Output the (x, y) coordinate of the center of the cell containing the given text.  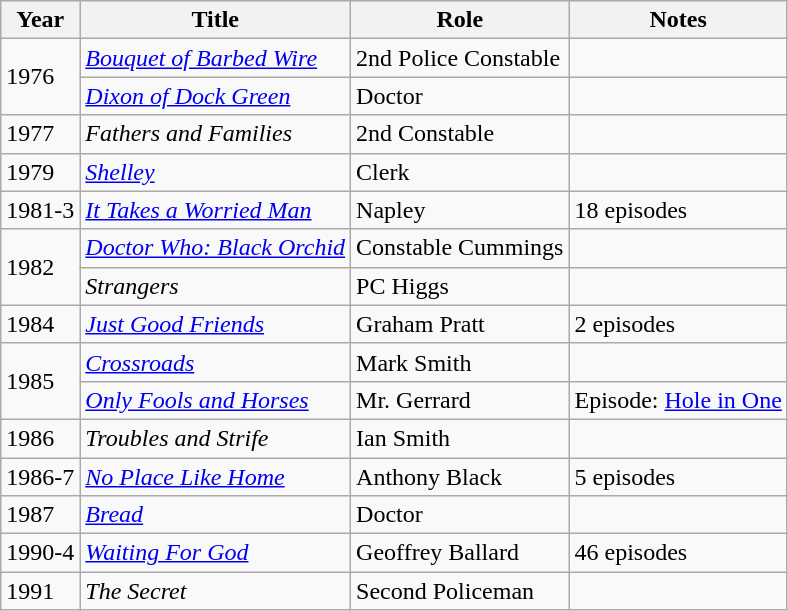
1985 (40, 381)
1982 (40, 267)
Episode: Hole in One (678, 400)
Bread (216, 515)
Clerk (460, 172)
Doctor Who: Black Orchid (216, 248)
Mark Smith (460, 362)
1991 (40, 591)
5 episodes (678, 477)
2nd Police Constable (460, 58)
1977 (40, 134)
Napley (460, 210)
1987 (40, 515)
Anthony Black (460, 477)
2 episodes (678, 324)
Just Good Friends (216, 324)
Strangers (216, 286)
18 episodes (678, 210)
1981-3 (40, 210)
Graham Pratt (460, 324)
Notes (678, 20)
Second Policeman (460, 591)
1986 (40, 438)
1986-7 (40, 477)
Shelley (216, 172)
1979 (40, 172)
Troubles and Strife (216, 438)
Geoffrey Ballard (460, 553)
1990-4 (40, 553)
46 episodes (678, 553)
PC Higgs (460, 286)
Dixon of Dock Green (216, 96)
Waiting For God (216, 553)
Mr. Gerrard (460, 400)
Crossroads (216, 362)
Bouquet of Barbed Wire (216, 58)
1976 (40, 77)
Role (460, 20)
1984 (40, 324)
Fathers and Families (216, 134)
The Secret (216, 591)
Title (216, 20)
Year (40, 20)
It Takes a Worried Man (216, 210)
Ian Smith (460, 438)
2nd Constable (460, 134)
No Place Like Home (216, 477)
Constable Cummings (460, 248)
Only Fools and Horses (216, 400)
